From the cell containing the given text, extract its center point as (x, y) coordinate. 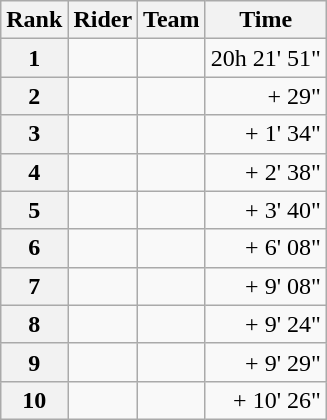
3 (34, 134)
+ 3' 40" (266, 210)
Time (266, 20)
Team (172, 20)
Rider (103, 20)
+ 6' 08" (266, 248)
+ 29" (266, 96)
+ 10' 26" (266, 400)
Rank (34, 20)
8 (34, 324)
7 (34, 286)
6 (34, 248)
+ 1' 34" (266, 134)
+ 2' 38" (266, 172)
10 (34, 400)
1 (34, 58)
2 (34, 96)
9 (34, 362)
5 (34, 210)
+ 9' 24" (266, 324)
+ 9' 08" (266, 286)
4 (34, 172)
+ 9' 29" (266, 362)
20h 21' 51" (266, 58)
